Capture the cell that displays the provided text and extract its [X, Y] central coordinate. 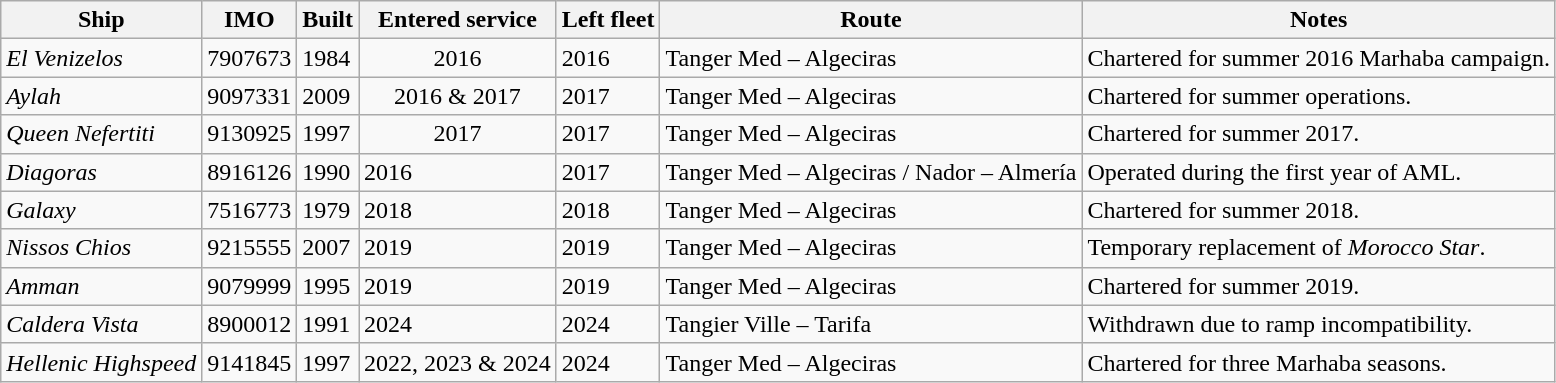
1990 [328, 172]
Operated during the first year of AML. [1319, 172]
2009 [328, 96]
1991 [328, 324]
8900012 [250, 324]
El Venizelos [102, 58]
Chartered for summer 2017. [1319, 134]
Chartered for summer 2016 Marhaba campaign. [1319, 58]
1979 [328, 210]
Nissos Chios [102, 248]
Aylah [102, 96]
9215555 [250, 248]
Queen Nefertiti [102, 134]
Left fleet [608, 20]
Tanger Med – Algeciras / Nador – Almería [871, 172]
9141845 [250, 362]
1995 [328, 286]
Caldera Vista [102, 324]
Withdrawn due to ramp incompatibility. [1319, 324]
1984 [328, 58]
Entered service [458, 20]
8916126 [250, 172]
Amman [102, 286]
9097331 [250, 96]
Chartered for three Marhaba seasons. [1319, 362]
2016 & 2017 [458, 96]
7516773 [250, 210]
9079999 [250, 286]
Tangier Ville – Tarifa [871, 324]
7907673 [250, 58]
Chartered for summer 2019. [1319, 286]
Chartered for summer operations. [1319, 96]
Chartered for summer 2018. [1319, 210]
Route [871, 20]
IMO [250, 20]
Hellenic Highspeed [102, 362]
Notes [1319, 20]
2022, 2023 & 2024 [458, 362]
Diagoras [102, 172]
Ship [102, 20]
Built [328, 20]
2007 [328, 248]
Galaxy [102, 210]
Temporary replacement of Morocco Star. [1319, 248]
9130925 [250, 134]
